From the cell containing the given text, extract its center point as (x, y) coordinate. 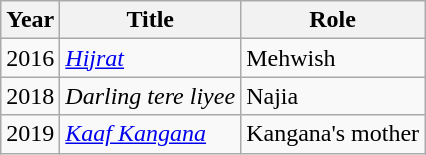
2018 (30, 96)
Darling tere liyee (150, 96)
Title (150, 20)
Mehwish (333, 58)
Najia (333, 96)
Kangana's mother (333, 134)
2019 (30, 134)
Year (30, 20)
Hijrat (150, 58)
Role (333, 20)
Kaaf Kangana (150, 134)
2016 (30, 58)
